Search for the cell housing the specified text and yield its (x, y) center coordinate. 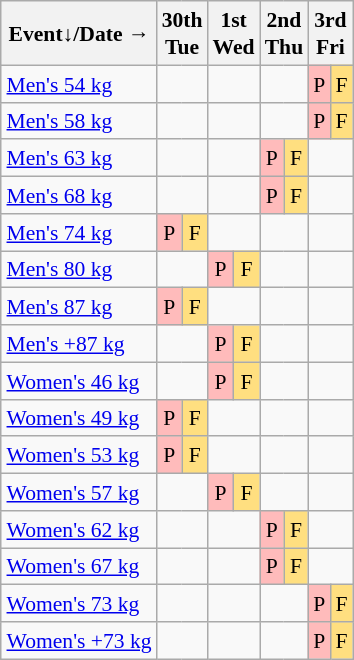
Men's 63 kg (78, 158)
Women's 49 kg (78, 418)
Men's +87 kg (78, 344)
Men's 68 kg (78, 194)
Women's 57 kg (78, 492)
Men's 58 kg (78, 120)
Men's 80 kg (78, 268)
Women's 46 kg (78, 380)
Women's 73 kg (78, 604)
Women's 62 kg (78, 528)
Women's 67 kg (78, 566)
30thTue (182, 33)
Men's 54 kg (78, 84)
2ndThu (284, 33)
Men's 87 kg (78, 306)
Event↓/Date → (78, 33)
Men's 74 kg (78, 232)
3rdFri (330, 33)
1stWed (234, 33)
Women's 53 kg (78, 454)
Women's +73 kg (78, 640)
